Locate the cell with the specified text and output its (X, Y) center coordinate. 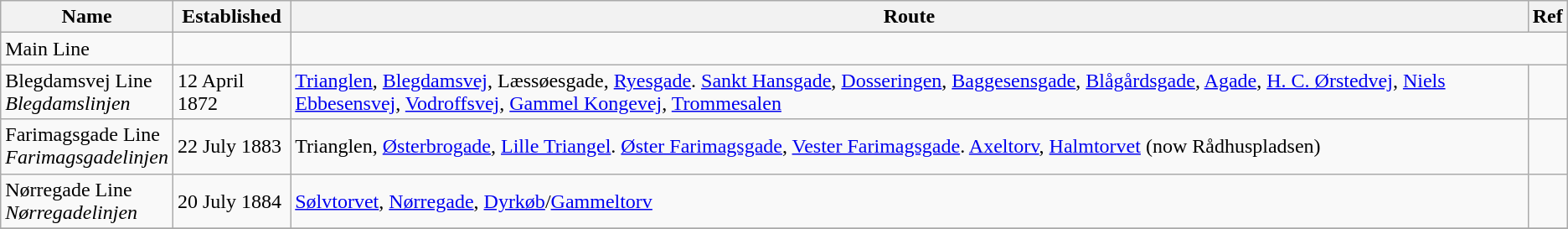
Route (910, 17)
22 July 1883 (231, 146)
Farimagsgade Line Farimagsgadelinjen (87, 146)
Established (231, 17)
Ref (1548, 17)
12 April 1872 (231, 92)
Blegdamsvej Line Blegdamslinjen (87, 92)
Main Line (87, 49)
20 July 1884 (231, 201)
Sølvtorvet, Nørregade, Dyrkøb/Gammeltorv (910, 201)
Nørregade Line Nørregadelinjen (87, 201)
Trianglen, Østerbrogade, Lille Triangel. Øster Farimagsgade, Vester Farimagsgade. Axeltorv, Halmtorvet (now Rådhuspladsen) (910, 146)
Name (87, 17)
